Provide the (X, Y) coordinate of the cell's center where the given text is located.  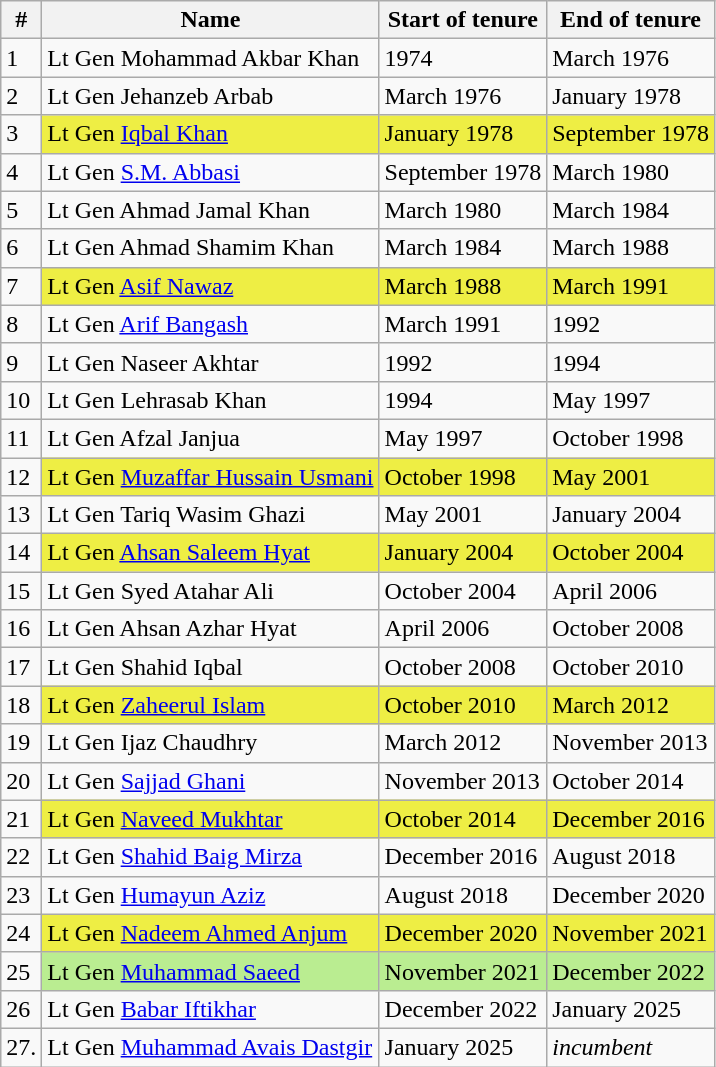
13 (22, 515)
8 (22, 324)
Lt Gen Ahmad Jamal Khan (210, 210)
incumbent (631, 1047)
Lt Gen Afzal Janjua (210, 438)
Lt Gen Shahid Baig Mirza (210, 857)
12 (22, 477)
Lt Gen Asif Nawaz (210, 286)
Lt Gen Humayun Aziz (210, 895)
1 (22, 58)
2 (22, 96)
Lt Gen Ahmad Shamim Khan (210, 248)
Lt Gen Jehanzeb Arbab (210, 96)
Lt Gen Ahsan Azhar Hyat (210, 629)
Lt Gen Iqbal Khan (210, 134)
22 (22, 857)
27. (22, 1047)
# (22, 20)
Start of tenure (463, 20)
21 (22, 819)
4 (22, 172)
19 (22, 743)
10 (22, 400)
Lt Gen Lehrasab Khan (210, 400)
26 (22, 1009)
17 (22, 667)
Lt Gen Muhammad Avais Dastgir (210, 1047)
Lt Gen Babar Iftikhar (210, 1009)
7 (22, 286)
Lt Gen Sajjad Ghani (210, 781)
Name (210, 20)
Lt Gen Syed Atahar Ali (210, 591)
Lt Gen Naseer Akhtar (210, 362)
Lt Gen Shahid Iqbal (210, 667)
Lt Gen Muzaffar Hussain Usmani (210, 477)
Lt Gen Tariq Wasim Ghazi (210, 515)
11 (22, 438)
18 (22, 705)
16 (22, 629)
3 (22, 134)
15 (22, 591)
Lt Gen Arif Bangash (210, 324)
Lt Gen Muhammad Saeed (210, 971)
Lt Gen Ijaz Chaudhry (210, 743)
Lt Gen Ahsan Saleem Hyat (210, 553)
14 (22, 553)
Lt Gen S.M. Abbasi (210, 172)
Lt Gen Zaheerul Islam (210, 705)
24 (22, 933)
Lt Gen Mohammad Akbar Khan (210, 58)
Lt Gen Nadeem Ahmed Anjum (210, 933)
9 (22, 362)
End of tenure (631, 20)
25 (22, 971)
23 (22, 895)
6 (22, 248)
1974 (463, 58)
5 (22, 210)
Lt Gen Naveed Mukhtar (210, 819)
20 (22, 781)
